Locate the cell with the specified text and output its (X, Y) center coordinate. 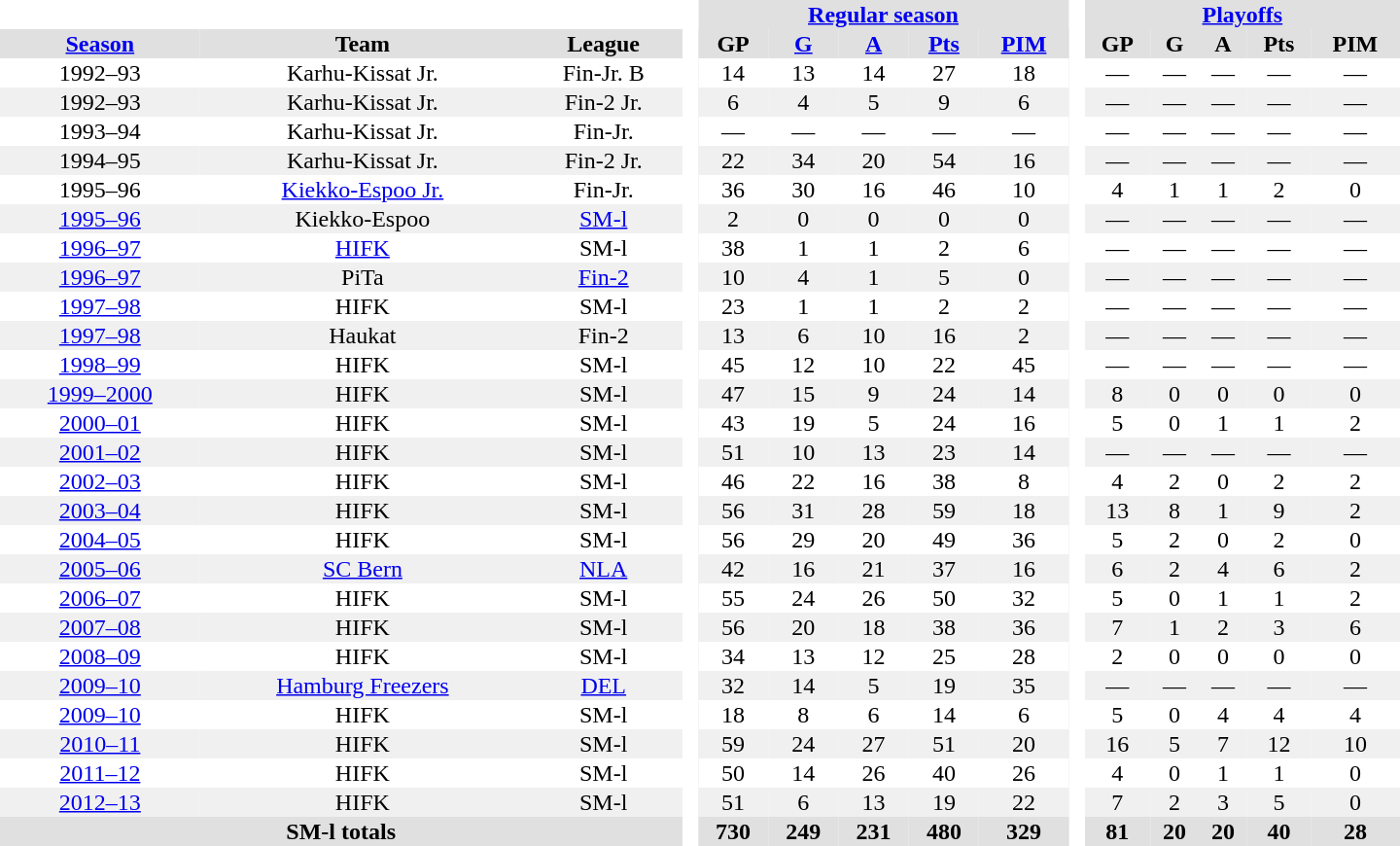
480 (944, 831)
29 (803, 540)
SM-l totals (340, 831)
2001–02 (100, 452)
Haukat (363, 335)
2008–09 (100, 656)
NLA (603, 569)
25 (944, 656)
2004–05 (100, 540)
Regular season (883, 15)
1999–2000 (100, 394)
1993–94 (100, 131)
Kiekko-Espoo (363, 219)
37 (944, 569)
Team (363, 44)
2006–07 (100, 598)
Season (100, 44)
231 (873, 831)
DEL (603, 686)
1994–95 (100, 160)
43 (733, 423)
2010–11 (100, 744)
2007–08 (100, 627)
15 (803, 394)
21 (873, 569)
42 (733, 569)
2002–03 (100, 481)
Hamburg Freezers (363, 686)
55 (733, 598)
47 (733, 394)
2000–01 (100, 423)
35 (1024, 686)
1998–99 (100, 365)
2005–06 (100, 569)
PiTa (363, 277)
League (603, 44)
2012–13 (100, 802)
31 (803, 511)
SC Bern (363, 569)
30 (803, 190)
Playoffs (1242, 15)
2011–12 (100, 773)
2003–04 (100, 511)
329 (1024, 831)
Fin-Jr. B (603, 73)
730 (733, 831)
49 (944, 540)
Kiekko-Espoo Jr. (363, 190)
81 (1118, 831)
54 (944, 160)
249 (803, 831)
